Scan for the cell matching the given text and deliver its (x, y) coordinate at center. 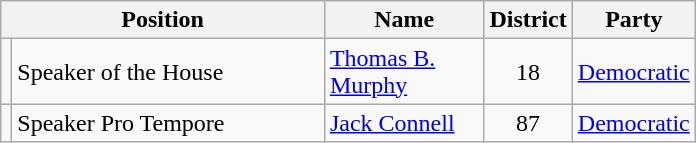
Speaker Pro Tempore (168, 123)
District (528, 20)
Thomas B. Murphy (404, 72)
87 (528, 123)
Jack Connell (404, 123)
Speaker of the House (168, 72)
Party (634, 20)
Name (404, 20)
Position (163, 20)
18 (528, 72)
